Scan for the cell matching the given text and deliver its [X, Y] coordinate at center. 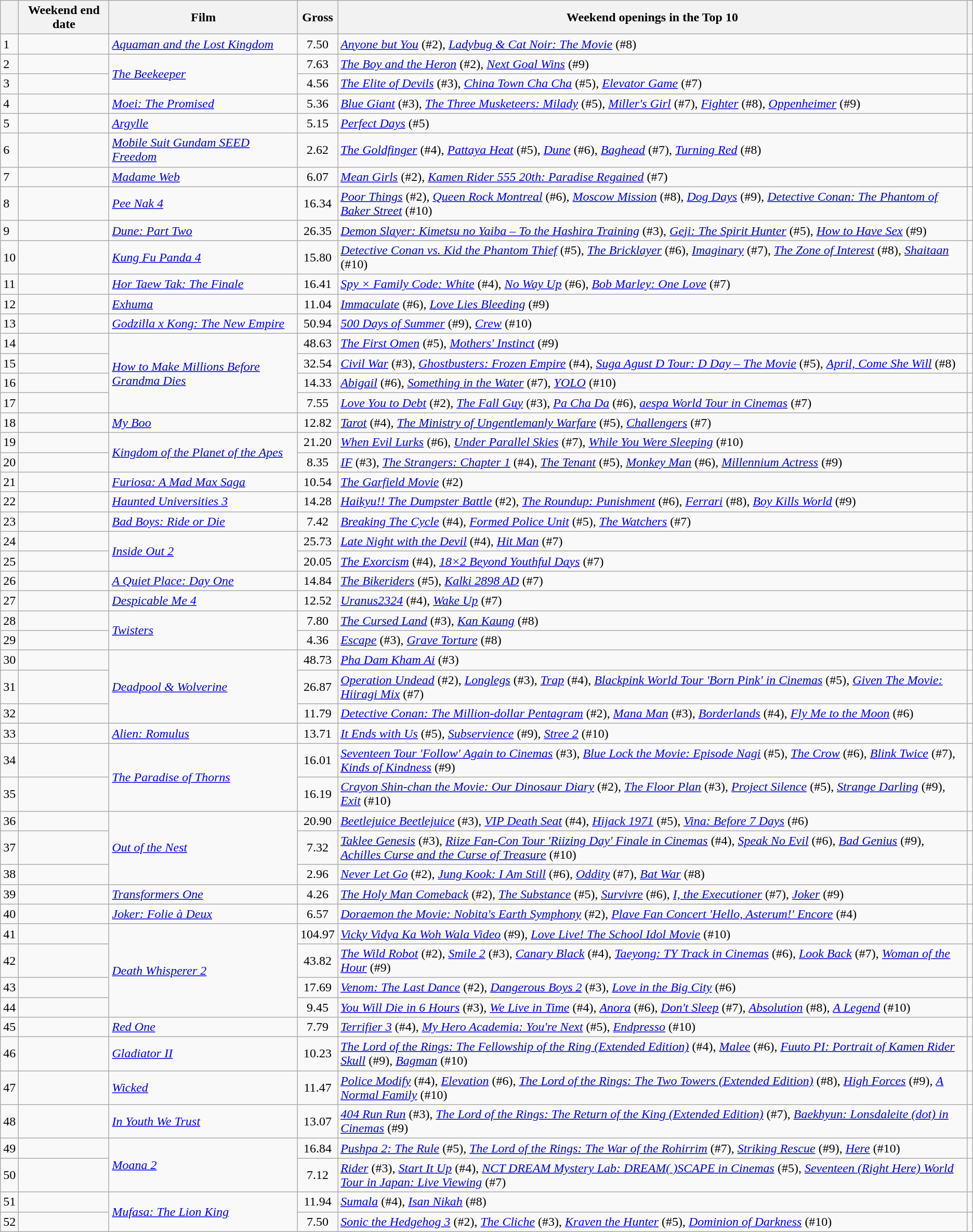
7 [9, 177]
2.62 [318, 150]
15 [9, 363]
19 [9, 442]
12 [9, 304]
Demon Slayer: Kimetsu no Yaiba – To the Hashira Training (#3), Geji: The Spirit Hunter (#5), How to Have Sex (#9) [652, 230]
Beetlejuice Beetlejuice (#3), VIP Death Seat (#4), Hijack 1971 (#5), Vina: Before 7 Days (#6) [652, 821]
7.80 [318, 620]
13.07 [318, 1122]
You Will Die in 6 Hours (#3), We Live in Time (#4), Anora (#6), Don't Sleep (#7), Absolution (#8), A Legend (#10) [652, 1007]
Police Modify (#4), Elevation (#6), The Lord of the Rings: The Two Towers (Extended Edition) (#8), High Forces (#9), A Normal Family (#10) [652, 1087]
13 [9, 324]
Detective Conan vs. Kid the Phantom Thief (#5), The Bricklayer (#6), Imaginary (#7), The Zone of Interest (#8), Shaitaan (#10) [652, 257]
16.01 [318, 760]
21 [9, 482]
Haikyu!! The Dumpster Battle (#2), The Roundup: Punishment (#6), Ferrari (#8), Boy Kills World (#9) [652, 502]
Crayon Shin-chan the Movie: Our Dinosaur Diary (#2), The Floor Plan (#3), Project Silence (#5), Strange Darling (#9), Exit (#10) [652, 794]
Never Let Go (#2), Jung Kook: I Am Still (#6), Oddity (#7), Bat War (#8) [652, 874]
Haunted Universities 3 [204, 502]
4 [9, 103]
How to Make Millions Before Grandma Dies [204, 373]
7.42 [318, 521]
7.63 [318, 64]
16.84 [318, 1148]
16.41 [318, 284]
Rider (#3), Start It Up (#4), NCT DREAM Mystery Lab: DREAM( )SCAPE in Cinemas (#5), Seventeen (Right Here) World Tour in Japan: Live Viewing (#7) [652, 1175]
14.33 [318, 383]
50 [9, 1175]
Dune: Part Two [204, 230]
5.36 [318, 103]
44 [9, 1007]
Breaking The Cycle (#4), Formed Police Unit (#5), The Watchers (#7) [652, 521]
20 [9, 462]
Kung Fu Panda 4 [204, 257]
7.12 [318, 1175]
22 [9, 502]
9.45 [318, 1007]
Vicky Vidya Ka Woh Wala Video (#9), Love Live! The School Idol Movie (#10) [652, 934]
The Boy and the Heron (#2), Next Goal Wins (#9) [652, 64]
The Goldfinger (#4), Pattaya Heat (#5), Dune (#6), Baghead (#7), Turning Red (#8) [652, 150]
11.47 [318, 1087]
2.96 [318, 874]
34 [9, 760]
Wicked [204, 1087]
Gross [318, 18]
The Garfield Movie (#2) [652, 482]
Doraemon the Movie: Nobita's Earth Symphony (#2), Plave Fan Concert 'Hello, Asterum!' Encore (#4) [652, 914]
1 [9, 44]
10 [9, 257]
4.36 [318, 640]
Sonic the Hedgehog 3 (#2), The Cliche (#3), Kraven the Hunter (#5), Dominion of Darkness (#10) [652, 1222]
16.19 [318, 794]
Inside Out 2 [204, 551]
Seventeen Tour 'Follow' Again to Cinemas (#3), Blue Lock the Movie: Episode Nagi (#5), The Crow (#6), Blink Twice (#7), Kinds of Kindness (#9) [652, 760]
Weekend end date [64, 18]
My Boo [204, 423]
Operation Undead (#2), Longlegs (#3), Trap (#4), Blackpink World Tour 'Born Pink' in Cinemas (#5), Given The Movie: Hiiragi Mix (#7) [652, 687]
The First Omen (#5), Mothers' Instinct (#9) [652, 344]
Hor Taew Tak: The Finale [204, 284]
7.32 [318, 847]
Godzilla x Kong: The New Empire [204, 324]
Perfect Days (#5) [652, 123]
38 [9, 874]
12.52 [318, 600]
5.15 [318, 123]
11.79 [318, 714]
21.20 [318, 442]
Detective Conan: The Million-dollar Pentagram (#2), Mana Man (#3), Borderlands (#4), Fly Me to the Moon (#6) [652, 714]
6.57 [318, 914]
14 [9, 344]
Sumala (#4), Isan Nikah (#8) [652, 1202]
48.73 [318, 660]
The Bikeriders (#5), Kalki 2898 AD (#7) [652, 581]
Argylle [204, 123]
Alien: Romulus [204, 733]
Gladiator II [204, 1054]
The Lord of the Rings: The Fellowship of the Ring (Extended Edition) (#4), Malee (#6), Fuuto PI: Portrait of Kamen Rider Skull (#9), Bagman (#10) [652, 1054]
The Beekeeper [204, 74]
Immaculate (#6), Love Lies Bleeding (#9) [652, 304]
40 [9, 914]
26.35 [318, 230]
4.56 [318, 84]
When Evil Lurks (#6), Under Parallel Skies (#7), While You Were Sleeping (#10) [652, 442]
Joker: Folie à Deux [204, 914]
Blue Giant (#3), The Three Musketeers: Milady (#5), Miller's Girl (#7), Fighter (#8), Oppenheimer (#9) [652, 103]
Pushpa 2: The Rule (#5), The Lord of the Rings: The War of the Rohirrim (#7), Striking Rescue (#9), Here (#10) [652, 1148]
32.54 [318, 363]
Furiosa: A Mad Max Saga [204, 482]
11.94 [318, 1202]
Uranus2324 (#4), Wake Up (#7) [652, 600]
It Ends with Us (#5), Subservience (#9), Stree 2 (#10) [652, 733]
13.71 [318, 733]
11.04 [318, 304]
A Quiet Place: Day One [204, 581]
Abigail (#6), Something in the Water (#7), YOLO (#10) [652, 383]
Poor Things (#2), Queen Rock Montreal (#6), Moscow Mission (#8), Dog Days (#9), Detective Conan: The Phantom of Baker Street (#10) [652, 204]
Mobile Suit Gundam SEED Freedom [204, 150]
500 Days of Summer (#9), Crew (#10) [652, 324]
20.90 [318, 821]
18 [9, 423]
27 [9, 600]
28 [9, 620]
Spy × Family Code: White (#4), No Way Up (#6), Bob Marley: One Love (#7) [652, 284]
Mufasa: The Lion King [204, 1212]
11 [9, 284]
39 [9, 894]
6 [9, 150]
Out of the Nest [204, 847]
Love You to Debt (#2), The Fall Guy (#3), Pa Cha Da (#6), aespa World Tour in Cinemas (#7) [652, 403]
5 [9, 123]
The Wild Robot (#2), Smile 2 (#3), Canary Black (#4), Taeyong: TY Track in Cinemas (#6), Look Back (#7), Woman of the Hour (#9) [652, 961]
42 [9, 961]
50.94 [318, 324]
Civil War (#3), Ghostbusters: Frozen Empire (#4), Suga Agust D Tour: D Day – The Movie (#5), April, Come She Will (#8) [652, 363]
10.23 [318, 1054]
47 [9, 1087]
8 [9, 204]
51 [9, 1202]
Death Whisperer 2 [204, 970]
Anyone but You (#2), Ladybug & Cat Noir: The Movie (#8) [652, 44]
25.73 [318, 541]
IF (#3), The Strangers: Chapter 1 (#4), The Tenant (#5), Monkey Man (#6), Millennium Actress (#9) [652, 462]
6.07 [318, 177]
24 [9, 541]
Late Night with the Devil (#4), Hit Man (#7) [652, 541]
3 [9, 84]
Transformers One [204, 894]
Twisters [204, 630]
Terrifier 3 (#4), My Hero Academia: You're Next (#5), Endpresso (#10) [652, 1027]
41 [9, 934]
Venom: The Last Dance (#2), Dangerous Boys 2 (#3), Love in the Big City (#6) [652, 987]
Aquaman and the Lost Kingdom [204, 44]
Exhuma [204, 304]
Pha Dam Kham Ai (#3) [652, 660]
The Exorcism (#4), 18×2 Beyond Youthful Days (#7) [652, 561]
36 [9, 821]
15.80 [318, 257]
49 [9, 1148]
26.87 [318, 687]
Film [204, 18]
Bad Boys: Ride or Die [204, 521]
52 [9, 1222]
The Holy Man Comeback (#2), The Substance (#5), Survivre (#6), I, the Executioner (#7), Joker (#9) [652, 894]
25 [9, 561]
48 [9, 1122]
2 [9, 64]
Despicable Me 4 [204, 600]
In Youth We Trust [204, 1122]
The Paradise of Thorns [204, 777]
404 Run Run (#3), The Lord of the Rings: The Return of the King (Extended Edition) (#7), Baekhyun: Lonsdaleite (dot) in Cinemas (#9) [652, 1122]
Escape (#3), Grave Torture (#8) [652, 640]
46 [9, 1054]
33 [9, 733]
48.63 [318, 344]
14.84 [318, 581]
35 [9, 794]
17.69 [318, 987]
Deadpool & Wolverine [204, 687]
12.82 [318, 423]
20.05 [318, 561]
7.79 [318, 1027]
The Elite of Devils (#3), China Town Cha Cha (#5), Elevator Game (#7) [652, 84]
Tarot (#4), The Ministry of Ungentlemanly Warfare (#5), Challengers (#7) [652, 423]
104.97 [318, 934]
Weekend openings in the Top 10 [652, 18]
The Cursed Land (#3), Kan Kaung (#8) [652, 620]
Moana 2 [204, 1165]
Red One [204, 1027]
10.54 [318, 482]
17 [9, 403]
Kingdom of the Planet of the Apes [204, 452]
45 [9, 1027]
32 [9, 714]
Madame Web [204, 177]
23 [9, 521]
30 [9, 660]
4.26 [318, 894]
8.35 [318, 462]
Mean Girls (#2), Kamen Rider 555 20th: Paradise Regained (#7) [652, 177]
Moei: The Promised [204, 103]
9 [9, 230]
Pee Nak 4 [204, 204]
43 [9, 987]
14.28 [318, 502]
29 [9, 640]
7.55 [318, 403]
16 [9, 383]
37 [9, 847]
16.34 [318, 204]
26 [9, 581]
43.82 [318, 961]
31 [9, 687]
